Locate the cell with the specified text and output its [X, Y] center coordinate. 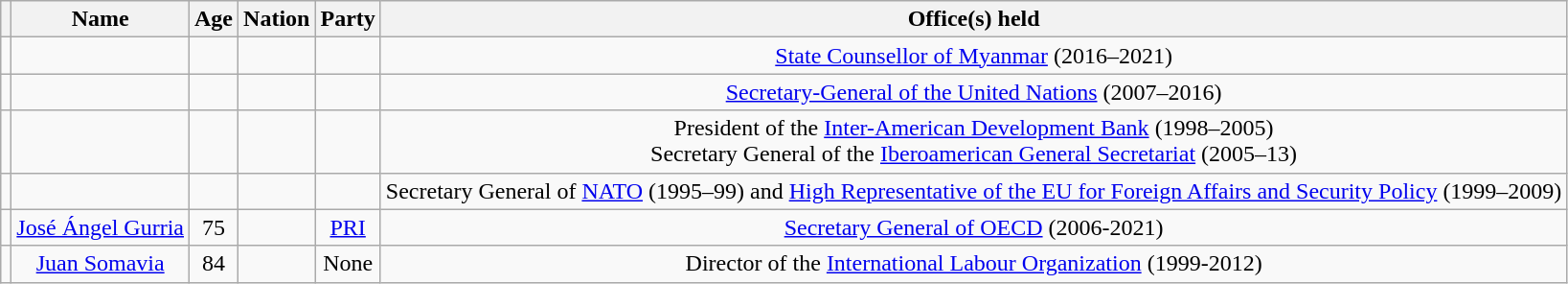
PRI [348, 227]
Juan Somavia [101, 264]
President of the Inter-American Development Bank (1998–2005)Secretary General of the Iberoamerican General Secretariat (2005–13) [973, 142]
Party [348, 19]
Secretary-General of the United Nations (2007–2016) [973, 92]
Director of the International Labour Organization (1999-2012) [973, 264]
None [348, 264]
Office(s) held [973, 19]
José Ángel Gurria [101, 227]
Secretary General of NATO (1995–99) and High Representative of the EU for Foreign Affairs and Security Policy (1999–2009) [973, 191]
Secretary General of OECD (2006-2021) [973, 227]
State Counsellor of Myanmar (2016–2021) [973, 56]
Nation [277, 19]
Name [101, 19]
84 [215, 264]
Age [215, 19]
75 [215, 227]
